Determine the [X, Y] coordinate at the center of the cell enclosing the given text.  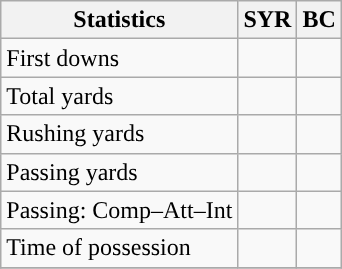
Time of possession [120, 248]
Statistics [120, 20]
SYR [268, 20]
Total yards [120, 96]
Rushing yards [120, 134]
BC [319, 20]
Passing: Comp–Att–Int [120, 210]
First downs [120, 58]
Passing yards [120, 172]
